Extract the (x, y) coordinate from the center of the cell holding the provided text.  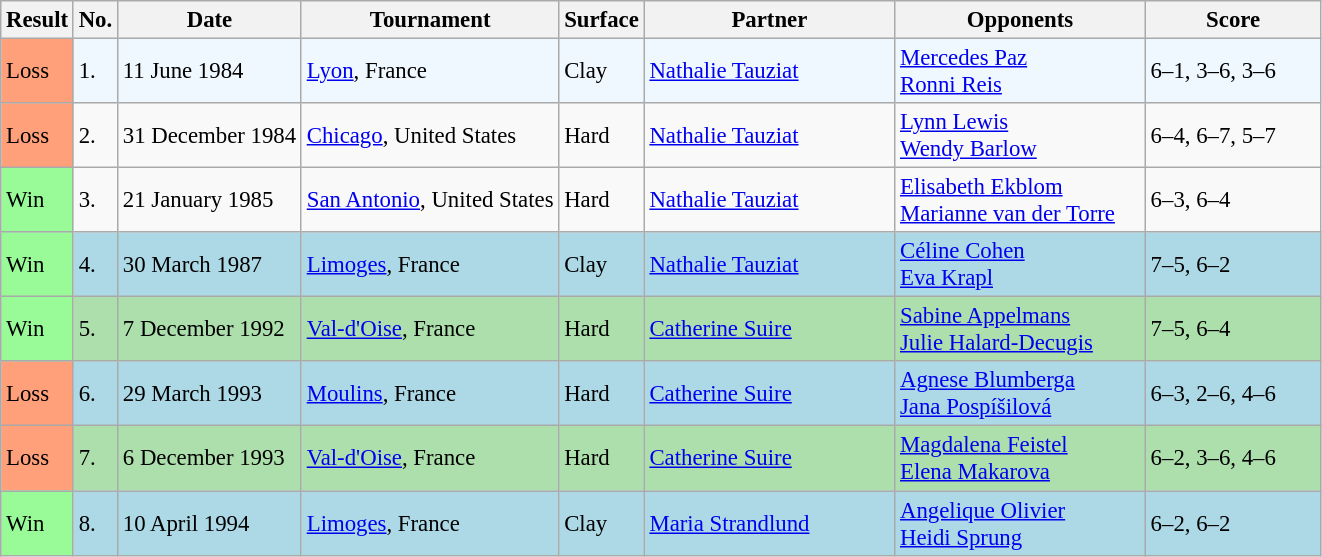
4. (95, 264)
6–3, 2–6, 4–6 (1233, 394)
Lyon, France (430, 72)
6–1, 3–6, 3–6 (1233, 72)
7 December 1992 (209, 330)
Score (1233, 20)
5. (95, 330)
Magdalena Feistel Elena Makarova (1020, 458)
No. (95, 20)
21 January 1985 (209, 200)
Lynn Lewis Wendy Barlow (1020, 136)
Mercedes Paz Ronni Reis (1020, 72)
2. (95, 136)
31 December 1984 (209, 136)
11 June 1984 (209, 72)
1. (95, 72)
Partner (770, 20)
7–5, 6–4 (1233, 330)
San Antonio, United States (430, 200)
8. (95, 524)
Angelique Olivier Heidi Sprung (1020, 524)
Date (209, 20)
Tournament (430, 20)
Surface (602, 20)
29 March 1993 (209, 394)
Moulins, France (430, 394)
6–2, 6–2 (1233, 524)
6–3, 6–4 (1233, 200)
30 March 1987 (209, 264)
6–2, 3–6, 4–6 (1233, 458)
Sabine Appelmans Julie Halard-Decugis (1020, 330)
6–4, 6–7, 5–7 (1233, 136)
Result (38, 20)
7. (95, 458)
6. (95, 394)
6 December 1993 (209, 458)
Elisabeth Ekblom Marianne van der Torre (1020, 200)
10 April 1994 (209, 524)
Agnese Blumberga Jana Pospíšilová (1020, 394)
7–5, 6–2 (1233, 264)
3. (95, 200)
Céline Cohen Eva Krapl (1020, 264)
Opponents (1020, 20)
Chicago, United States (430, 136)
Maria Strandlund (770, 524)
